Output the [X, Y] coordinate of the center of the cell containing the given text.  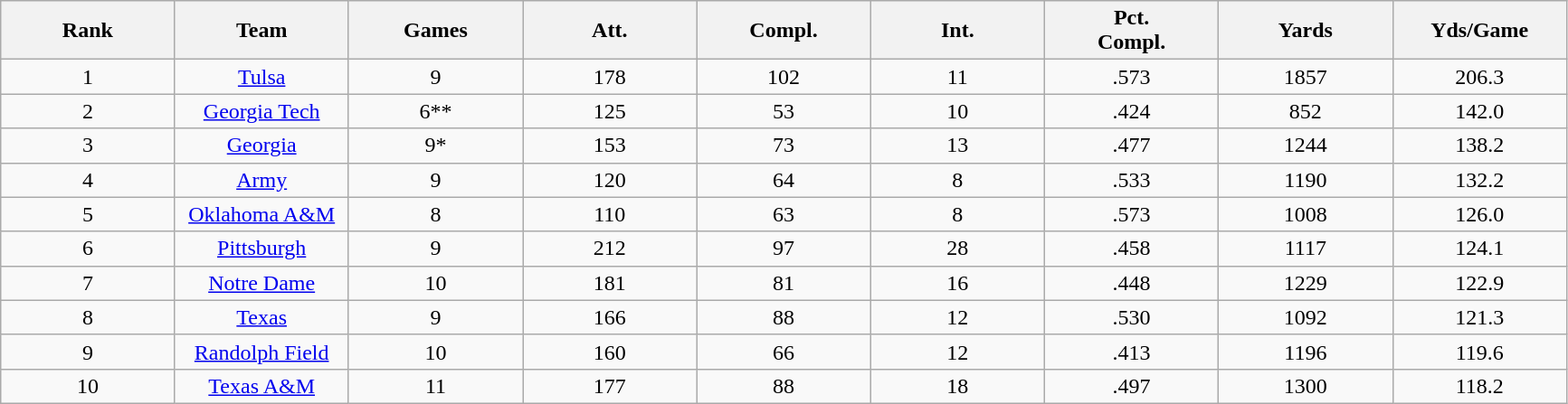
16 [957, 283]
Texas [261, 317]
177 [610, 386]
5 [88, 214]
110 [610, 214]
Games [435, 31]
Pct.Compl. [1131, 31]
120 [610, 180]
Texas A&M [261, 386]
4 [88, 180]
124.1 [1479, 249]
206.3 [1479, 77]
102 [784, 77]
118.2 [1479, 386]
212 [610, 249]
Att. [610, 31]
1229 [1306, 283]
178 [610, 77]
Rank [88, 31]
181 [610, 283]
852 [1306, 111]
18 [957, 386]
1 [88, 77]
64 [784, 180]
119.6 [1479, 352]
1190 [1306, 180]
.424 [1131, 111]
Notre Dame [261, 283]
.413 [1131, 352]
Yards [1306, 31]
125 [610, 111]
122.9 [1479, 283]
28 [957, 249]
132.2 [1479, 180]
.477 [1131, 146]
1244 [1306, 146]
13 [957, 146]
Pittsburgh [261, 249]
73 [784, 146]
Georgia [261, 146]
1008 [1306, 214]
1117 [1306, 249]
Int. [957, 31]
153 [610, 146]
Georgia Tech [261, 111]
.530 [1131, 317]
1857 [1306, 77]
.497 [1131, 386]
3 [88, 146]
.458 [1131, 249]
66 [784, 352]
2 [88, 111]
81 [784, 283]
160 [610, 352]
9* [435, 146]
1196 [1306, 352]
.533 [1131, 180]
6** [435, 111]
142.0 [1479, 111]
Army [261, 180]
1092 [1306, 317]
Randolph Field [261, 352]
121.3 [1479, 317]
Tulsa [261, 77]
.448 [1131, 283]
Yds/Game [1479, 31]
Team [261, 31]
63 [784, 214]
166 [610, 317]
7 [88, 283]
1300 [1306, 386]
138.2 [1479, 146]
126.0 [1479, 214]
97 [784, 249]
Oklahoma A&M [261, 214]
6 [88, 249]
Compl. [784, 31]
53 [784, 111]
